Extract the [x, y] coordinate from the center of the cell holding the provided text.  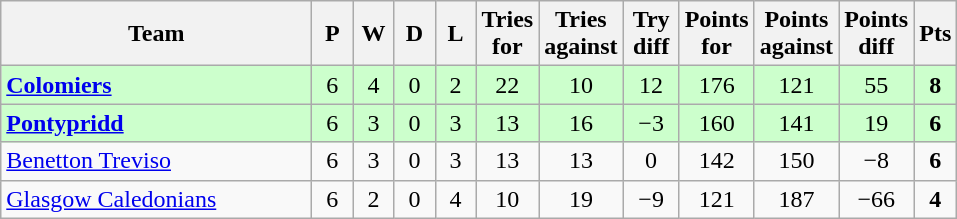
Points for [716, 34]
W [374, 34]
P [332, 34]
141 [796, 123]
176 [716, 85]
Tries for [508, 34]
L [456, 34]
12 [651, 85]
Tries against [581, 34]
8 [936, 85]
Pts [936, 34]
−8 [876, 161]
150 [796, 161]
16 [581, 123]
Colomiers [156, 85]
D [414, 34]
Points diff [876, 34]
Team [156, 34]
187 [796, 199]
22 [508, 85]
Benetton Treviso [156, 161]
160 [716, 123]
−3 [651, 123]
55 [876, 85]
Pontypridd [156, 123]
Try diff [651, 34]
Glasgow Caledonians [156, 199]
Points against [796, 34]
142 [716, 161]
−66 [876, 199]
−9 [651, 199]
